Extract the [x, y] coordinate from the center of the cell holding the provided text.  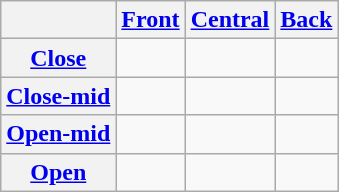
Central [230, 20]
Front [150, 20]
Close-mid [58, 96]
Open [58, 172]
Open-mid [58, 134]
Close [58, 58]
Back [306, 20]
